Output the [X, Y] coordinate of the center of the cell containing the given text.  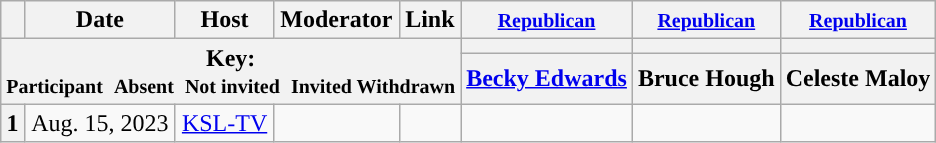
Celeste Maloy [858, 78]
Moderator [336, 20]
Becky Edwards [547, 78]
1 [12, 123]
Host [224, 20]
Key: Participant Absent Not invited Invited Withdrawn [231, 72]
Date [100, 20]
Aug. 15, 2023 [100, 123]
Link [430, 20]
Bruce Hough [706, 78]
KSL-TV [224, 123]
